Locate the cell with the specified text and output its [X, Y] center coordinate. 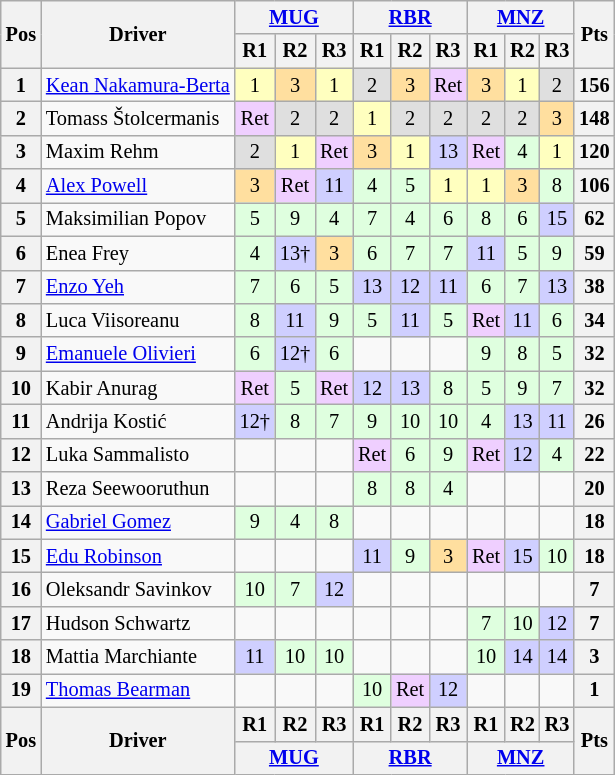
Thomas Bearman [138, 690]
19 [21, 690]
38 [594, 287]
Alex Powell [138, 186]
Enzo Yeh [138, 287]
20 [594, 489]
Maksimilian Popov [138, 219]
Luca Viisoreanu [138, 320]
106 [594, 186]
148 [594, 118]
Mattia Marchiante [138, 657]
Edu Robinson [138, 556]
Gabriel Gomez [138, 522]
156 [594, 85]
Maxim Rehm [138, 152]
26 [594, 421]
13† [295, 253]
Enea Frey [138, 253]
Kabir Anurag [138, 388]
Oleksandr Savinkov [138, 589]
22 [594, 455]
Tomass Štolcermanis [138, 118]
120 [594, 152]
Hudson Schwartz [138, 623]
17 [21, 623]
Andrija Kostić [138, 421]
59 [594, 253]
Reza Seewooruthun [138, 489]
62 [594, 219]
16 [21, 589]
Emanuele Olivieri [138, 354]
Kean Nakamura-Berta [138, 85]
34 [594, 320]
Luka Sammalisto [138, 455]
